Extract the (X, Y) coordinate from the center of the cell holding the provided text.  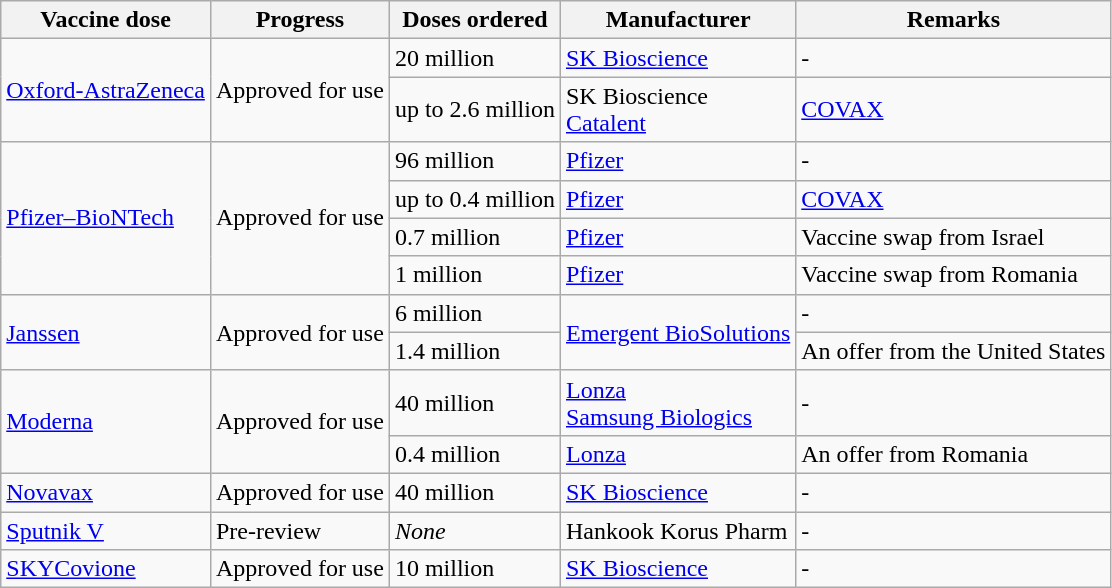
Progress (300, 20)
Remarks (954, 20)
Novavax (106, 492)
An offer from Romania (954, 454)
Hankook Korus Pharm (678, 531)
Sputnik V (106, 531)
Moderna (106, 422)
up to 2.6 million (474, 110)
Pfizer–BioNTech (106, 218)
SK Bioscience Catalent (678, 110)
Vaccine swap from Romania (954, 275)
0.4 million (474, 454)
Vaccine swap from Israel (954, 237)
Lonza (678, 454)
up to 0.4 million (474, 199)
96 million (474, 161)
SKYCovione (106, 569)
None (474, 531)
6 million (474, 313)
Emergent BioSolutions (678, 332)
1 million (474, 275)
Doses ordered (474, 20)
Lonza Samsung Biologics (678, 402)
An offer from the United States (954, 351)
Manufacturer (678, 20)
0.7 million (474, 237)
Oxford-AstraZeneca (106, 90)
Janssen (106, 332)
Pre-review (300, 531)
1.4 million (474, 351)
10 million (474, 569)
Vaccine dose (106, 20)
20 million (474, 58)
